Determine the (X, Y) coordinate at the center of the cell enclosing the given text.  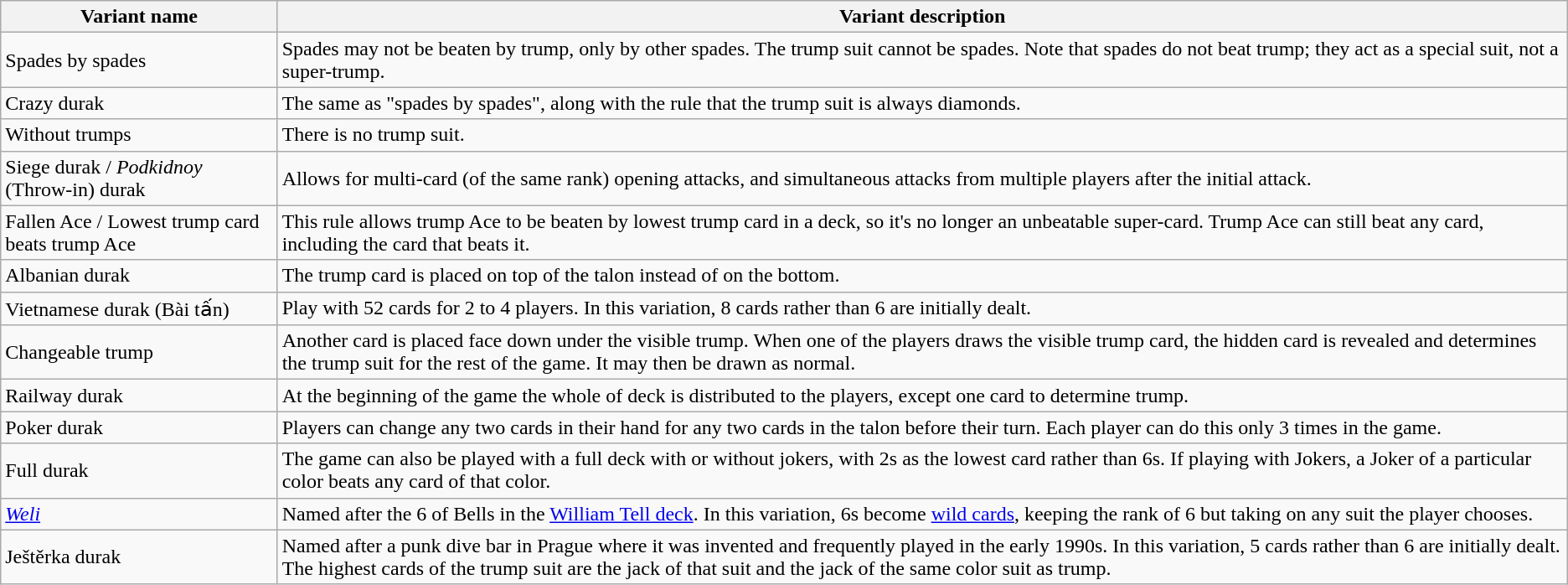
The trump card is placed on top of the talon instead of on the bottom. (922, 276)
Weli (139, 514)
Spades by spades (139, 60)
Railway durak (139, 396)
Crazy durak (139, 103)
Changeable trump (139, 352)
Without trumps (139, 135)
Fallen Ace / Lowest trump card beats trump Ace (139, 233)
At the beginning of the game the whole of deck is distributed to the players, except one card to determine trump. (922, 396)
Siege durak / Podkidnoy (Throw-in) durak (139, 178)
The same as "spades by spades", along with the rule that the trump suit is always diamonds. (922, 103)
Full durak (139, 471)
Ještěrka durak (139, 557)
Play with 52 cards for 2 to 4 players. In this variation, 8 cards rather than 6 are initially dealt. (922, 308)
Players can change any two cards in their hand for any two cards in the talon before their turn. Each player can do this only 3 times in the game. (922, 427)
Allows for multi-card (of the same rank) opening attacks, and simultaneous attacks from multiple players after the initial attack. (922, 178)
Variant description (922, 17)
Variant name (139, 17)
Poker durak (139, 427)
There is no trump suit. (922, 135)
Vietnamese durak (Bài tấn) (139, 308)
Albanian durak (139, 276)
